Determine the (x, y) coordinate at the center of the cell enclosing the given text.  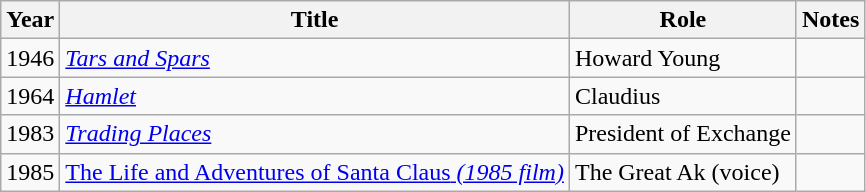
The Great Ak (voice) (682, 172)
Notes (830, 20)
President of Exchange (682, 134)
Hamlet (315, 96)
1985 (30, 172)
1983 (30, 134)
Title (315, 20)
Role (682, 20)
1946 (30, 58)
The Life and Adventures of Santa Claus (1985 film) (315, 172)
Trading Places (315, 134)
1964 (30, 96)
Year (30, 20)
Claudius (682, 96)
Tars and Spars (315, 58)
Howard Young (682, 58)
